Pinpoint the cell where the given text exists, returning its [x, y] midpoint coordinate. 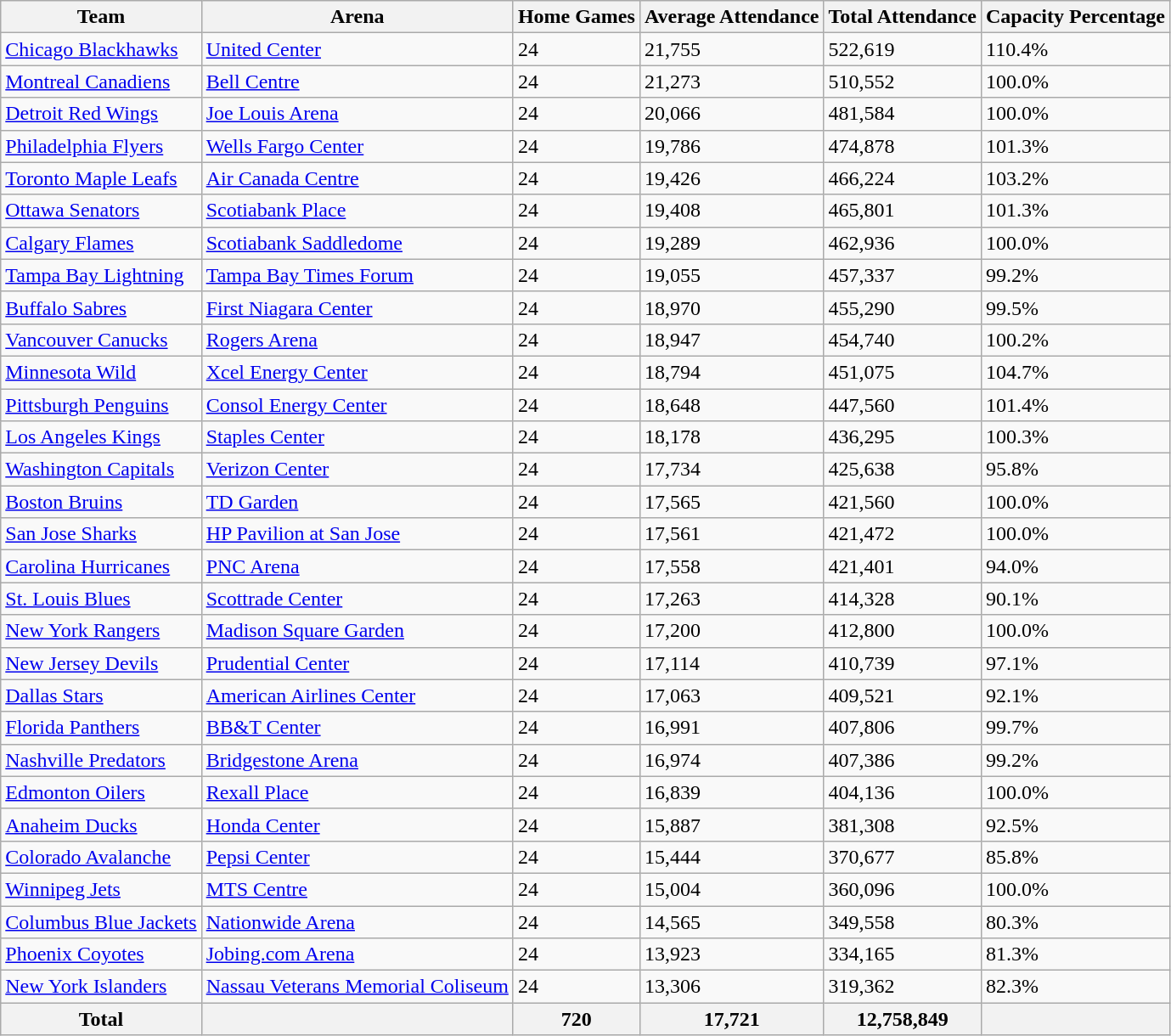
13,306 [732, 987]
Average Attendance [732, 17]
Carolina Hurricanes [101, 566]
San Jose Sharks [101, 534]
17,734 [732, 470]
Colorado Avalanche [101, 857]
Washington Capitals [101, 470]
New Jersey Devils [101, 663]
20,066 [732, 114]
19,055 [732, 275]
First Niagara Center [357, 307]
97.1% [1075, 663]
BB&T Center [357, 728]
Arena [357, 17]
Scottrade Center [357, 599]
17,263 [732, 599]
110.4% [1075, 49]
Montreal Canadiens [101, 82]
13,923 [732, 954]
17,200 [732, 631]
474,878 [903, 146]
Winnipeg Jets [101, 889]
451,075 [903, 372]
Bell Centre [357, 82]
18,794 [732, 372]
Air Canada Centre [357, 178]
421,472 [903, 534]
19,426 [732, 178]
St. Louis Blues [101, 599]
Joe Louis Arena [357, 114]
Pepsi Center [357, 857]
Toronto Maple Leafs [101, 178]
Honda Center [357, 825]
319,362 [903, 987]
17,561 [732, 534]
TD Garden [357, 502]
94.0% [1075, 566]
99.5% [1075, 307]
412,800 [903, 631]
Consol Energy Center [357, 405]
410,739 [903, 663]
Chicago Blackhawks [101, 49]
370,677 [903, 857]
Tampa Bay Times Forum [357, 275]
Edmonton Oilers [101, 792]
MTS Centre [357, 889]
Home Games [576, 17]
360,096 [903, 889]
447,560 [903, 405]
18,648 [732, 405]
381,308 [903, 825]
12,758,849 [903, 1019]
421,560 [903, 502]
Jobing.com Arena [357, 954]
15,444 [732, 857]
PNC Arena [357, 566]
Tampa Bay Lightning [101, 275]
Team [101, 17]
21,755 [732, 49]
421,401 [903, 566]
Philadelphia Flyers [101, 146]
85.8% [1075, 857]
19,408 [732, 211]
349,558 [903, 921]
82.3% [1075, 987]
Scotiabank Place [357, 211]
Pittsburgh Penguins [101, 405]
510,552 [903, 82]
407,806 [903, 728]
17,558 [732, 566]
New York Rangers [101, 631]
Nashville Predators [101, 760]
407,386 [903, 760]
Staples Center [357, 437]
Boston Bruins [101, 502]
Xcel Energy Center [357, 372]
Vancouver Canucks [101, 340]
Verizon Center [357, 470]
18,970 [732, 307]
15,887 [732, 825]
720 [576, 1019]
Calgary Flames [101, 243]
103.2% [1075, 178]
81.3% [1075, 954]
481,584 [903, 114]
95.8% [1075, 470]
466,224 [903, 178]
90.1% [1075, 599]
United Center [357, 49]
Total [101, 1019]
457,337 [903, 275]
15,004 [732, 889]
19,786 [732, 146]
16,991 [732, 728]
17,565 [732, 502]
Minnesota Wild [101, 372]
465,801 [903, 211]
Total Attendance [903, 17]
Los Angeles Kings [101, 437]
455,290 [903, 307]
Rogers Arena [357, 340]
17,721 [732, 1019]
436,295 [903, 437]
18,947 [732, 340]
19,289 [732, 243]
18,178 [732, 437]
Ottawa Senators [101, 211]
454,740 [903, 340]
Prudential Center [357, 663]
101.4% [1075, 405]
17,114 [732, 663]
100.3% [1075, 437]
Madison Square Garden [357, 631]
16,974 [732, 760]
425,638 [903, 470]
Columbus Blue Jackets [101, 921]
409,521 [903, 695]
17,063 [732, 695]
104.7% [1075, 372]
Florida Panthers [101, 728]
16,839 [732, 792]
92.1% [1075, 695]
99.7% [1075, 728]
Scotiabank Saddledome [357, 243]
21,273 [732, 82]
14,565 [732, 921]
HP Pavilion at San Jose [357, 534]
414,328 [903, 599]
Rexall Place [357, 792]
American Airlines Center [357, 695]
Dallas Stars [101, 695]
Phoenix Coyotes [101, 954]
Bridgestone Arena [357, 760]
522,619 [903, 49]
92.5% [1075, 825]
New York Islanders [101, 987]
Nassau Veterans Memorial Coliseum [357, 987]
Detroit Red Wings [101, 114]
Wells Fargo Center [357, 146]
100.2% [1075, 340]
80.3% [1075, 921]
Nationwide Arena [357, 921]
334,165 [903, 954]
462,936 [903, 243]
404,136 [903, 792]
Buffalo Sabres [101, 307]
Capacity Percentage [1075, 17]
Anaheim Ducks [101, 825]
